Determine the [X, Y] coordinate at the center of the cell enclosing the given text.  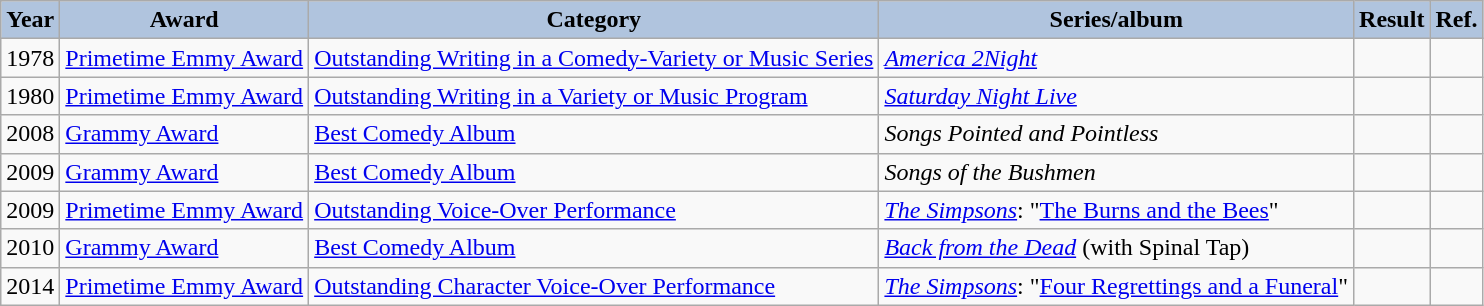
The Simpsons: "The Burns and the Bees" [1116, 210]
Result [1392, 20]
The Simpsons: "Four Regrettings and a Funeral" [1116, 286]
Award [184, 20]
Year [30, 20]
2010 [30, 248]
1978 [30, 58]
2008 [30, 134]
Category [594, 20]
Outstanding Writing in a Comedy-Variety or Music Series [594, 58]
Outstanding Character Voice-Over Performance [594, 286]
Back from the Dead (with Spinal Tap) [1116, 248]
Songs of the Bushmen [1116, 172]
Ref. [1456, 20]
1980 [30, 96]
Outstanding Writing in a Variety or Music Program [594, 96]
Outstanding Voice-Over Performance [594, 210]
2014 [30, 286]
America 2Night [1116, 58]
Saturday Night Live [1116, 96]
Songs Pointed and Pointless [1116, 134]
Series/album [1116, 20]
